Search for the cell housing the specified text and yield its (x, y) center coordinate. 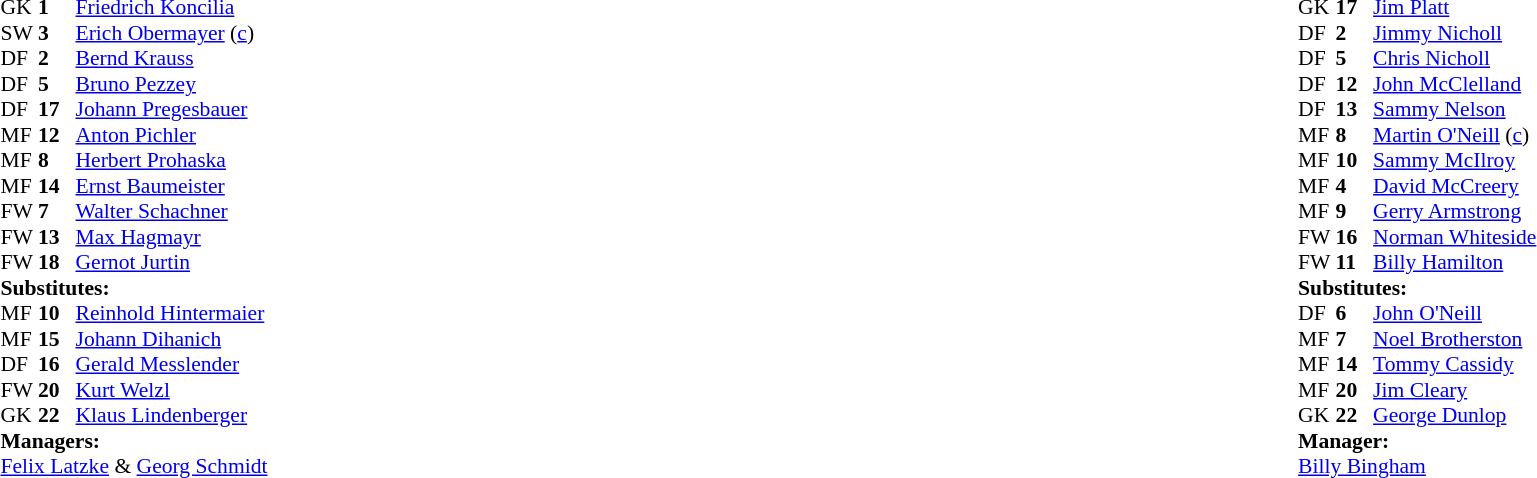
Martin O'Neill (c) (1454, 135)
Norman Whiteside (1454, 237)
Kurt Welzl (172, 390)
Walter Schachner (172, 211)
Anton Pichler (172, 135)
Max Hagmayr (172, 237)
Manager: (1417, 441)
11 (1355, 263)
Herbert Prohaska (172, 161)
Sammy McIlroy (1454, 161)
Sammy Nelson (1454, 109)
15 (57, 339)
Bernd Krauss (172, 59)
SW (19, 33)
17 (57, 109)
6 (1355, 313)
Billy Hamilton (1454, 263)
John O'Neill (1454, 313)
Johann Dihanich (172, 339)
Johann Pregesbauer (172, 109)
Reinhold Hintermaier (172, 313)
18 (57, 263)
Klaus Lindenberger (172, 415)
Tommy Cassidy (1454, 365)
Noel Brotherston (1454, 339)
Gerald Messlender (172, 365)
Gerry Armstrong (1454, 211)
3 (57, 33)
4 (1355, 186)
Managers: (134, 441)
Bruno Pezzey (172, 84)
Ernst Baumeister (172, 186)
George Dunlop (1454, 415)
David McCreery (1454, 186)
Jimmy Nicholl (1454, 33)
John McClelland (1454, 84)
Erich Obermayer (c) (172, 33)
9 (1355, 211)
Gernot Jurtin (172, 263)
Jim Cleary (1454, 390)
Chris Nicholl (1454, 59)
